Pinpoint the cell where the given text exists, returning its (x, y) midpoint coordinate. 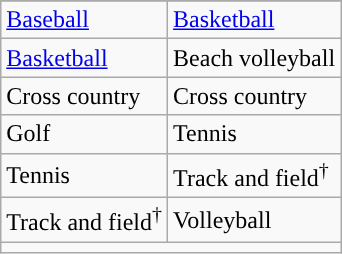
Volleyball (254, 220)
Beach volleyball (254, 58)
Baseball (84, 20)
Golf (84, 134)
